Identify which cell holds the provided text, then report its [x, y] central coordinate. 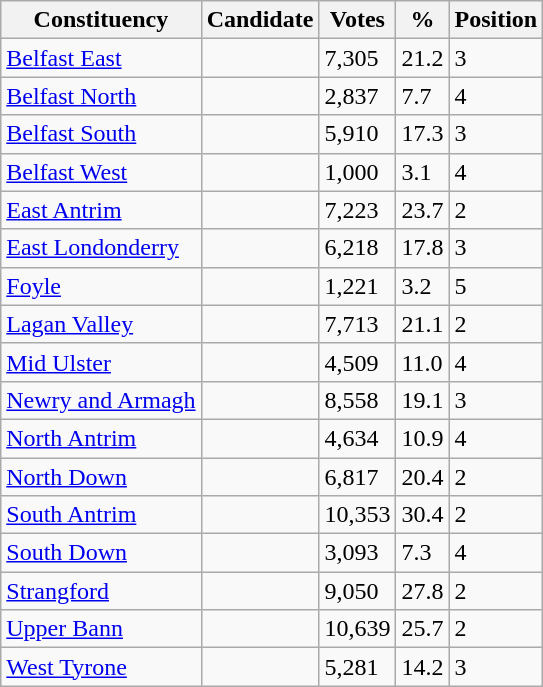
9,050 [358, 591]
6,218 [358, 248]
South Antrim [101, 515]
Foyle [101, 286]
% [422, 20]
10,353 [358, 515]
Candidate [260, 20]
19.1 [422, 400]
Lagan Valley [101, 324]
7.7 [422, 96]
Belfast East [101, 58]
5,910 [358, 134]
10.9 [422, 438]
Votes [358, 20]
25.7 [422, 629]
21.2 [422, 58]
3.1 [422, 172]
14.2 [422, 667]
5,281 [358, 667]
30.4 [422, 515]
East Londonderry [101, 248]
Constituency [101, 20]
23.7 [422, 210]
5 [496, 286]
8,558 [358, 400]
Belfast West [101, 172]
South Down [101, 553]
3,093 [358, 553]
20.4 [422, 477]
Position [496, 20]
7.3 [422, 553]
4,634 [358, 438]
10,639 [358, 629]
Belfast South [101, 134]
East Antrim [101, 210]
North Down [101, 477]
21.1 [422, 324]
7,713 [358, 324]
West Tyrone [101, 667]
7,223 [358, 210]
Upper Bann [101, 629]
4,509 [358, 362]
6,817 [358, 477]
2,837 [358, 96]
Belfast North [101, 96]
Mid Ulster [101, 362]
1,000 [358, 172]
Strangford [101, 591]
17.8 [422, 248]
11.0 [422, 362]
Newry and Armagh [101, 400]
3.2 [422, 286]
27.8 [422, 591]
17.3 [422, 134]
North Antrim [101, 438]
1,221 [358, 286]
7,305 [358, 58]
